Capture the cell that displays the provided text and extract its [X, Y] central coordinate. 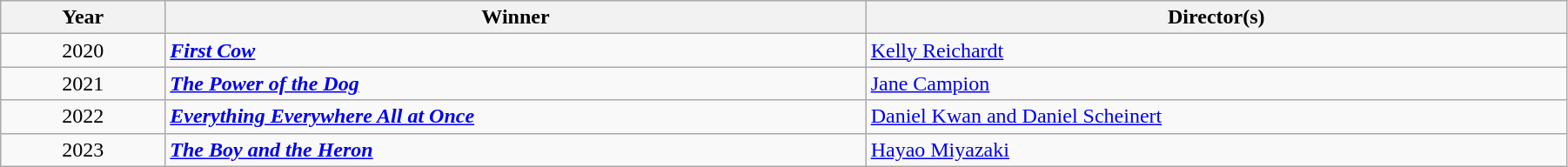
Everything Everywhere All at Once [515, 117]
2021 [84, 83]
Hayao Miyazaki [1216, 150]
2020 [84, 50]
Winner [515, 17]
2022 [84, 117]
Year [84, 17]
Kelly Reichardt [1216, 50]
Director(s) [1216, 17]
Jane Campion [1216, 83]
Daniel Kwan and Daniel Scheinert [1216, 117]
The Power of the Dog [515, 83]
First Cow [515, 50]
The Boy and the Heron [515, 150]
2023 [84, 150]
